Return (x, y) of the center of cell containing provided text 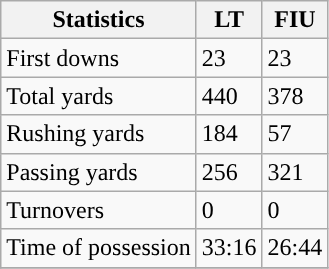
Statistics (99, 20)
184 (229, 134)
256 (229, 172)
440 (229, 96)
321 (295, 172)
First downs (99, 58)
Time of possession (99, 248)
26:44 (295, 248)
FIU (295, 20)
Total yards (99, 96)
378 (295, 96)
Turnovers (99, 210)
57 (295, 134)
Rushing yards (99, 134)
33:16 (229, 248)
LT (229, 20)
Passing yards (99, 172)
